From the cell containing the given text, extract its center point as [X, Y] coordinate. 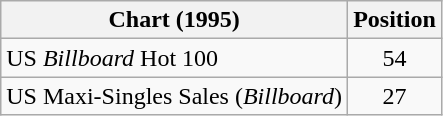
Position [395, 20]
27 [395, 96]
US Maxi-Singles Sales (Billboard) [174, 96]
54 [395, 58]
Chart (1995) [174, 20]
US Billboard Hot 100 [174, 58]
